Determine the (x, y) coordinate at the center of the cell enclosing the given text.  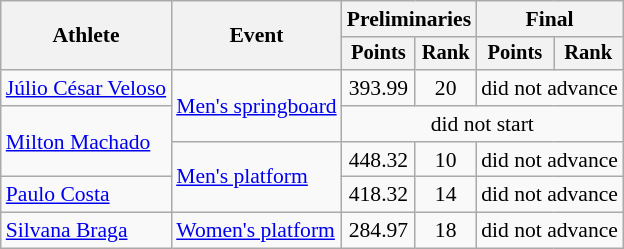
Event (256, 36)
Men's platform (256, 178)
284.97 (379, 231)
Men's springboard (256, 106)
Silvana Braga (86, 231)
10 (446, 160)
448.32 (379, 160)
Milton Machado (86, 142)
Athlete (86, 36)
Paulo Costa (86, 195)
20 (446, 88)
18 (446, 231)
did not start (482, 124)
418.32 (379, 195)
Final (550, 19)
393.99 (379, 88)
Júlio César Veloso (86, 88)
Women's platform (256, 231)
Preliminaries (409, 19)
14 (446, 195)
